Determine the (X, Y) coordinate at the center of the cell enclosing the given text.  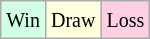
Loss (126, 20)
Draw (72, 20)
Win (24, 20)
